Scan for the cell matching the given text and deliver its (X, Y) coordinate at center. 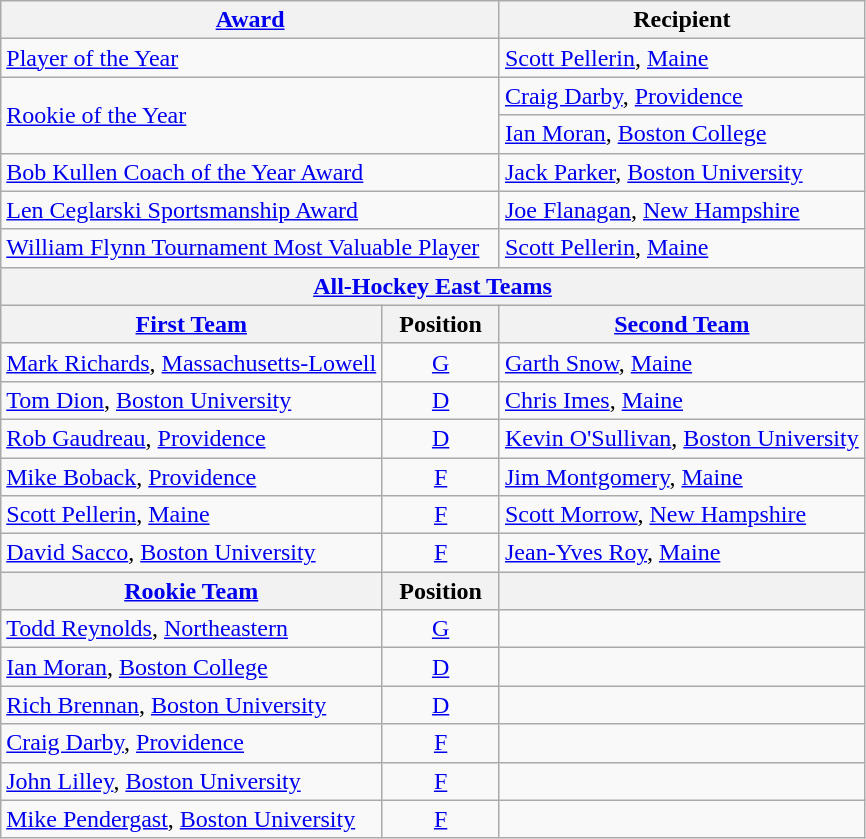
Mike Boback, Providence (192, 477)
Mark Richards, Massachusetts-Lowell (192, 362)
Jim Montgomery, Maine (682, 477)
Jack Parker, Boston University (682, 172)
All-Hockey East Teams (432, 286)
Scott Morrow, New Hampshire (682, 515)
Rookie of the Year (250, 115)
William Flynn Tournament Most Valuable Player (250, 248)
First Team (192, 324)
Joe Flanagan, New Hampshire (682, 210)
Award (250, 20)
Recipient (682, 20)
Rich Brennan, Boston University (192, 705)
Garth Snow, Maine (682, 362)
Tom Dion, Boston University (192, 400)
Jean-Yves Roy, Maine (682, 553)
Len Ceglarski Sportsmanship Award (250, 210)
Rookie Team (192, 591)
Chris Imes, Maine (682, 400)
Mike Pendergast, Boston University (192, 819)
Bob Kullen Coach of the Year Award (250, 172)
John Lilley, Boston University (192, 781)
Second Team (682, 324)
Todd Reynolds, Northeastern (192, 629)
Kevin O'Sullivan, Boston University (682, 438)
David Sacco, Boston University (192, 553)
Rob Gaudreau, Providence (192, 438)
Player of the Year (250, 58)
